Pinpoint the cell where the given text exists, returning its (X, Y) midpoint coordinate. 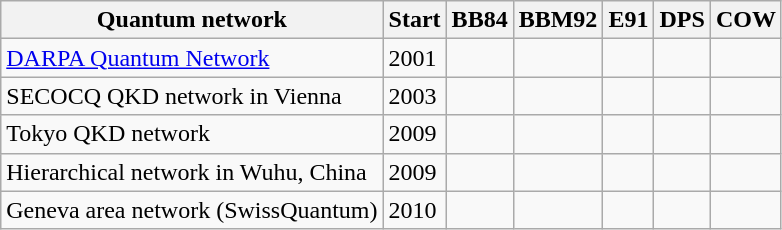
BB84 (480, 20)
DPS (682, 20)
2010 (414, 210)
E91 (628, 20)
COW (746, 20)
Geneva area network (SwissQuantum) (192, 210)
Start (414, 20)
Tokyo QKD network (192, 134)
Hierarchical network in Wuhu, China (192, 172)
SECOCQ QKD network in Vienna (192, 96)
2003 (414, 96)
BBM92 (558, 20)
Quantum network (192, 20)
2001 (414, 58)
DARPA Quantum Network (192, 58)
